Capture the cell that displays the provided text and extract its [x, y] central coordinate. 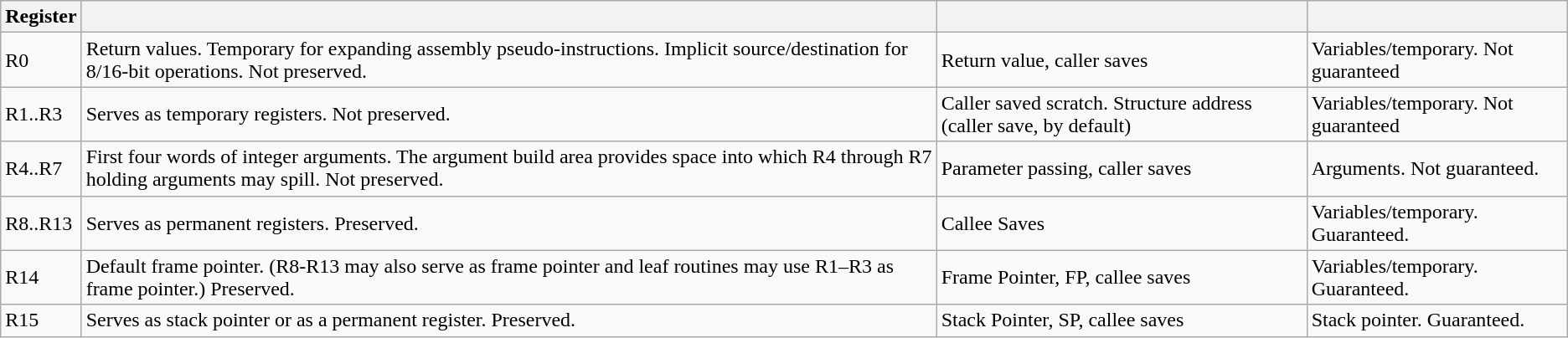
Stack Pointer, SP, callee saves [1122, 320]
R4..R7 [41, 169]
Caller saved scratch. Structure address (caller save, by default) [1122, 114]
Default frame pointer. (R8-R13 may also serve as frame pointer and leaf routines may use R1–R3 as frame pointer.) Preserved. [509, 278]
R1..R3 [41, 114]
First four words of integer arguments. The argument build area provides space into which R4 through R7 holding arguments may spill. Not preserved. [509, 169]
Callee Saves [1122, 223]
Serves as temporary registers. Not preserved. [509, 114]
Return values. Temporary for expanding assembly pseudo-instructions. Implicit source/destination for 8/16-bit operations. Not preserved. [509, 60]
Register [41, 17]
R15 [41, 320]
Stack pointer. Guaranteed. [1437, 320]
Arguments. Not guaranteed. [1437, 169]
R0 [41, 60]
Frame Pointer, FP, callee saves [1122, 278]
Parameter passing, caller saves [1122, 169]
R14 [41, 278]
R8..R13 [41, 223]
Serves as permanent registers. Preserved. [509, 223]
Serves as stack pointer or as a permanent register. Preserved. [509, 320]
Return value, caller saves [1122, 60]
